Identify which cell holds the provided text, then report its (x, y) central coordinate. 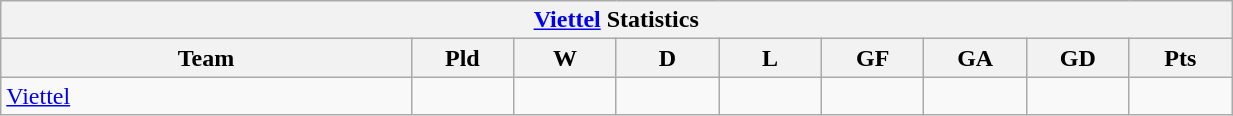
GF (872, 58)
GD (1078, 58)
W (566, 58)
Pts (1180, 58)
D (668, 58)
GA (976, 58)
Team (206, 58)
Viettel Statistics (616, 20)
Pld (462, 58)
L (770, 58)
Viettel (206, 96)
